Capture the cell that displays the provided text and extract its [X, Y] central coordinate. 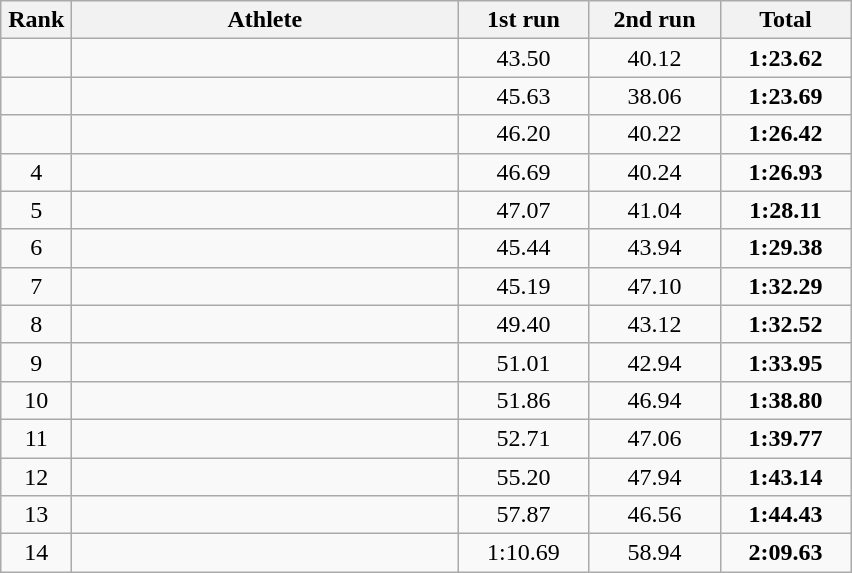
47.06 [654, 438]
40.24 [654, 172]
41.04 [654, 210]
8 [36, 324]
51.86 [524, 400]
1:26.42 [786, 134]
12 [36, 477]
1:33.95 [786, 362]
47.07 [524, 210]
14 [36, 553]
38.06 [654, 96]
43.50 [524, 58]
2nd run [654, 20]
40.22 [654, 134]
1:28.11 [786, 210]
43.94 [654, 248]
1:32.29 [786, 286]
1:26.93 [786, 172]
57.87 [524, 515]
47.10 [654, 286]
43.12 [654, 324]
1:39.77 [786, 438]
2:09.63 [786, 553]
1:10.69 [524, 553]
4 [36, 172]
1:23.62 [786, 58]
9 [36, 362]
10 [36, 400]
Athlete [265, 20]
1:43.14 [786, 477]
1:38.80 [786, 400]
46.94 [654, 400]
58.94 [654, 553]
7 [36, 286]
40.12 [654, 58]
1:29.38 [786, 248]
11 [36, 438]
55.20 [524, 477]
1:44.43 [786, 515]
5 [36, 210]
1:32.52 [786, 324]
46.69 [524, 172]
13 [36, 515]
6 [36, 248]
52.71 [524, 438]
49.40 [524, 324]
47.94 [654, 477]
45.44 [524, 248]
51.01 [524, 362]
Rank [36, 20]
46.56 [654, 515]
46.20 [524, 134]
42.94 [654, 362]
1st run [524, 20]
45.19 [524, 286]
45.63 [524, 96]
1:23.69 [786, 96]
Total [786, 20]
